Find where the given text appears and provide that cell's center as [X, Y] coordinate. 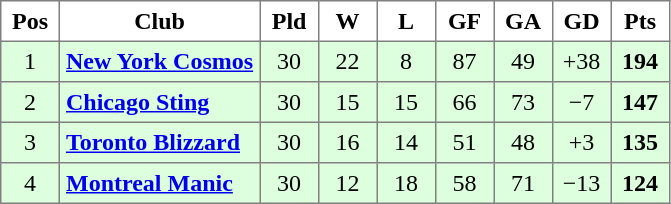
147 [640, 102]
Club [160, 21]
14 [406, 142]
Toronto Blizzard [160, 142]
124 [640, 183]
73 [523, 102]
−7 [581, 102]
−13 [581, 183]
87 [464, 61]
49 [523, 61]
New York Cosmos [160, 61]
51 [464, 142]
W [347, 21]
GF [464, 21]
22 [347, 61]
16 [347, 142]
1 [30, 61]
12 [347, 183]
Pld [289, 21]
135 [640, 142]
18 [406, 183]
GD [581, 21]
4 [30, 183]
L [406, 21]
48 [523, 142]
58 [464, 183]
Chicago Sting [160, 102]
2 [30, 102]
Pos [30, 21]
194 [640, 61]
Pts [640, 21]
8 [406, 61]
GA [523, 21]
71 [523, 183]
+3 [581, 142]
Montreal Manic [160, 183]
66 [464, 102]
3 [30, 142]
+38 [581, 61]
